Locate the cell with the specified text and output its [X, Y] center coordinate. 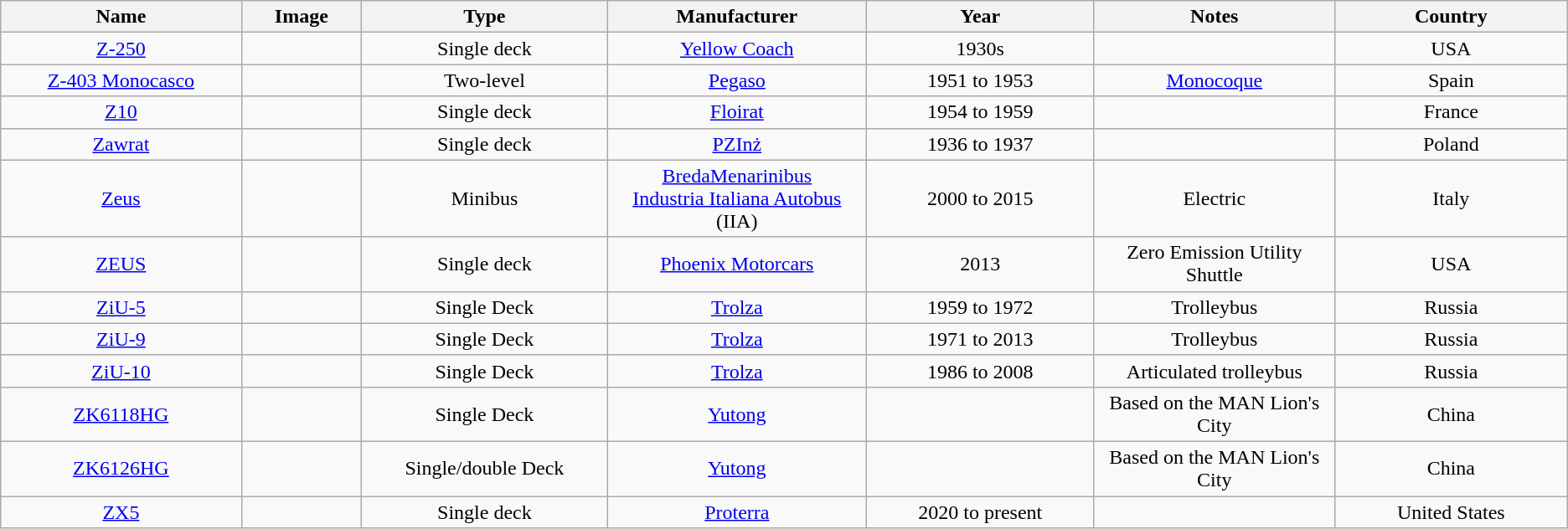
United States [1451, 511]
1954 to 1959 [980, 112]
ZEUS [121, 264]
Floirat [737, 112]
Country [1451, 17]
ZX5 [121, 511]
ZiU-10 [121, 371]
PZInż [737, 144]
Two-level [485, 80]
Proterra [737, 511]
ZiU-5 [121, 307]
Phoenix Motorcars [737, 264]
Z-250 [121, 49]
1971 to 2013 [980, 339]
Articulated trolleybus [1215, 371]
Image [302, 17]
Yellow Coach [737, 49]
1936 to 1937 [980, 144]
Zeus [121, 198]
Single/double Deck [485, 469]
Minibus [485, 198]
1951 to 1953 [980, 80]
2013 [980, 264]
Monocoque [1215, 80]
BredaMenarinibusIndustria Italiana Autobus (IIA) [737, 198]
Name [121, 17]
Pegaso [737, 80]
ZK6118HG [121, 413]
ZiU-9 [121, 339]
Type [485, 17]
1959 to 1972 [980, 307]
ZK6126HG [121, 469]
Z-403 Monocasco [121, 80]
Manufacturer [737, 17]
1986 to 2008 [980, 371]
Spain [1451, 80]
Poland [1451, 144]
Zero Emission Utility Shuttle [1215, 264]
Zawrat [121, 144]
2020 to present [980, 511]
Year [980, 17]
Italy [1451, 198]
Z10 [121, 112]
2000 to 2015 [980, 198]
France [1451, 112]
1930s [980, 49]
Electric [1215, 198]
Notes [1215, 17]
